Return the (x, y) coordinate for the center point of the cell that contains the specified text.  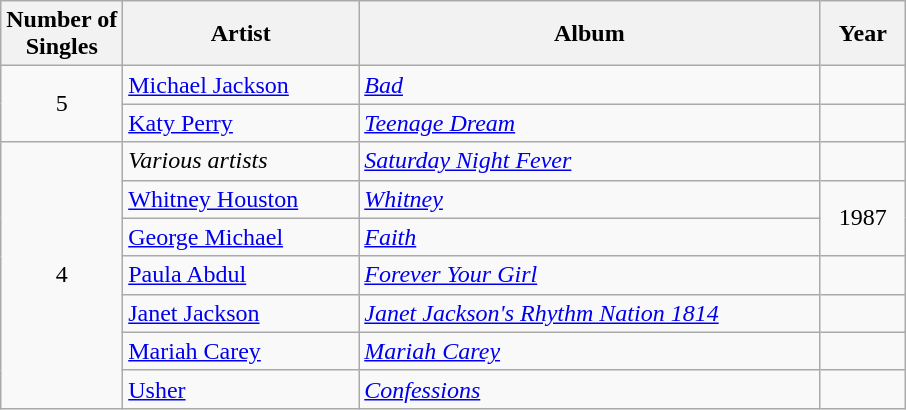
Teenage Dream (590, 123)
Saturday Night Fever (590, 161)
Paula Abdul (241, 275)
Various artists (241, 161)
Artist (241, 34)
Year (863, 34)
Michael Jackson (241, 85)
Forever Your Girl (590, 275)
5 (62, 104)
Janet Jackson (241, 313)
Janet Jackson's Rhythm Nation 1814 (590, 313)
George Michael (241, 237)
Whitney Houston (241, 199)
1987 (863, 218)
Usher (241, 389)
Whitney (590, 199)
Katy Perry (241, 123)
4 (62, 275)
Faith (590, 237)
Album (590, 34)
Confessions (590, 389)
Bad (590, 85)
Number of Singles (62, 34)
